Return the [x, y] coordinate for the center point of the cell that contains the specified text.  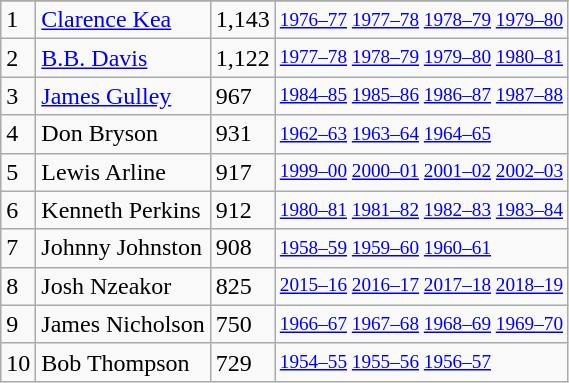
7 [18, 248]
5 [18, 172]
912 [242, 210]
1,122 [242, 58]
1954–55 1955–56 1956–57 [421, 362]
1 [18, 20]
Don Bryson [123, 134]
1976–77 1977–78 1978–79 1979–80 [421, 20]
1966–67 1967–68 1968–69 1969–70 [421, 324]
917 [242, 172]
6 [18, 210]
B.B. Davis [123, 58]
Lewis Arline [123, 172]
9 [18, 324]
1980–81 1981–82 1982–83 1983–84 [421, 210]
931 [242, 134]
1,143 [242, 20]
1977–78 1978–79 1979–80 1980–81 [421, 58]
Bob Thompson [123, 362]
1958–59 1959–60 1960–61 [421, 248]
1999–00 2000–01 2001–02 2002–03 [421, 172]
1984–85 1985–86 1986–87 1987–88 [421, 96]
Kenneth Perkins [123, 210]
3 [18, 96]
James Gulley [123, 96]
2 [18, 58]
8 [18, 286]
2015–16 2016–17 2017–18 2018–19 [421, 286]
Josh Nzeakor [123, 286]
750 [242, 324]
Johnny Johnston [123, 248]
James Nicholson [123, 324]
729 [242, 362]
908 [242, 248]
1962–63 1963–64 1964–65 [421, 134]
4 [18, 134]
Clarence Kea [123, 20]
10 [18, 362]
825 [242, 286]
967 [242, 96]
